For the text-containing cell, return its midpoint in [X, Y] coordinate format. 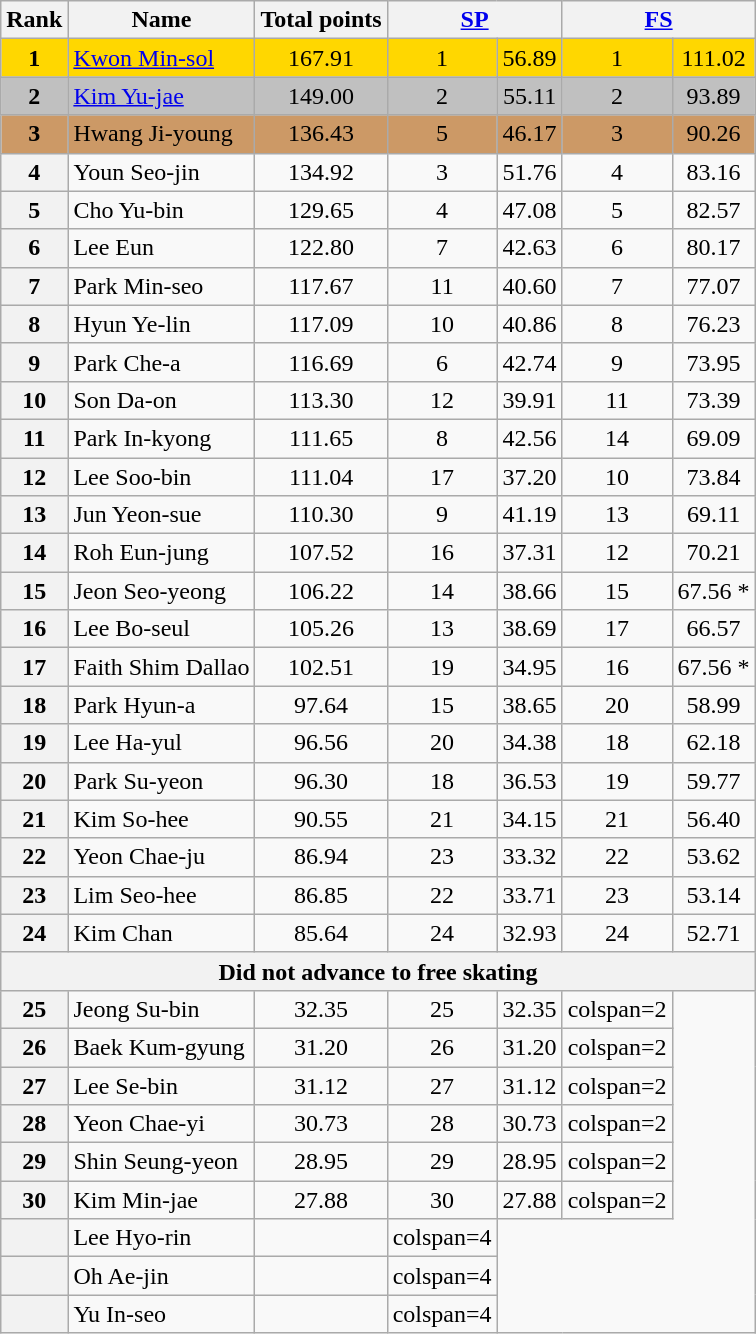
56.40 [714, 819]
Kim Min-jae [162, 1200]
Kwon Min-sol [162, 58]
Kim Chan [162, 933]
Lee Eun [162, 248]
69.11 [714, 515]
40.60 [530, 286]
Yeon Chae-ju [162, 857]
Baek Kum-gyung [162, 1047]
97.64 [321, 705]
86.94 [321, 857]
105.26 [321, 629]
Kim So-hee [162, 819]
Hyun Ye-lin [162, 324]
59.77 [714, 781]
33.32 [530, 857]
Park Min-seo [162, 286]
Park Che-a [162, 362]
82.57 [714, 210]
Hwang Ji-young [162, 134]
55.11 [530, 96]
38.66 [530, 591]
46.17 [530, 134]
Shin Seung-yeon [162, 1162]
76.23 [714, 324]
38.69 [530, 629]
Park Hyun-a [162, 705]
51.76 [530, 172]
38.65 [530, 705]
111.02 [714, 58]
Lee Soo-bin [162, 477]
39.91 [530, 400]
Park Su-yeon [162, 781]
Jun Yeon-sue [162, 515]
80.17 [714, 248]
Cho Yu-bin [162, 210]
90.55 [321, 819]
122.80 [321, 248]
117.67 [321, 286]
37.20 [530, 477]
Did not advance to free skating [378, 971]
106.22 [321, 591]
66.57 [714, 629]
Jeong Su-bin [162, 1009]
37.31 [530, 553]
102.51 [321, 667]
34.38 [530, 743]
111.04 [321, 477]
90.26 [714, 134]
Kim Yu-jae [162, 96]
Son Da-on [162, 400]
56.89 [530, 58]
42.74 [530, 362]
96.30 [321, 781]
73.84 [714, 477]
Lee Hyo-rin [162, 1238]
53.14 [714, 895]
Park In-kyong [162, 438]
Total points [321, 20]
Lee Ha-yul [162, 743]
110.30 [321, 515]
Jeon Seo-yeong [162, 591]
73.39 [714, 400]
149.00 [321, 96]
113.30 [321, 400]
129.65 [321, 210]
53.62 [714, 857]
70.21 [714, 553]
SP [474, 20]
41.19 [530, 515]
167.91 [321, 58]
Yu In-seo [162, 1314]
116.69 [321, 362]
Roh Eun-jung [162, 553]
136.43 [321, 134]
47.08 [530, 210]
107.52 [321, 553]
34.15 [530, 819]
62.18 [714, 743]
Lee Bo-seul [162, 629]
Youn Seo-jin [162, 172]
40.86 [530, 324]
33.71 [530, 895]
Faith Shim Dallao [162, 667]
Name [162, 20]
73.95 [714, 362]
Lim Seo-hee [162, 895]
Oh Ae-jin [162, 1276]
Rank [34, 20]
117.09 [321, 324]
96.56 [321, 743]
42.56 [530, 438]
FS [658, 20]
77.07 [714, 286]
Lee Se-bin [162, 1085]
52.71 [714, 933]
134.92 [321, 172]
58.99 [714, 705]
111.65 [321, 438]
34.95 [530, 667]
93.89 [714, 96]
83.16 [714, 172]
Yeon Chae-yi [162, 1124]
32.93 [530, 933]
86.85 [321, 895]
69.09 [714, 438]
42.63 [530, 248]
36.53 [530, 781]
85.64 [321, 933]
